From the cell containing the given text, extract its center point as (X, Y) coordinate. 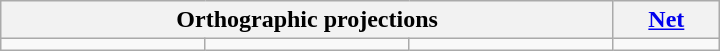
Net (666, 20)
Orthographic projections (308, 20)
